Locate the cell with the specified text and output its [x, y] center coordinate. 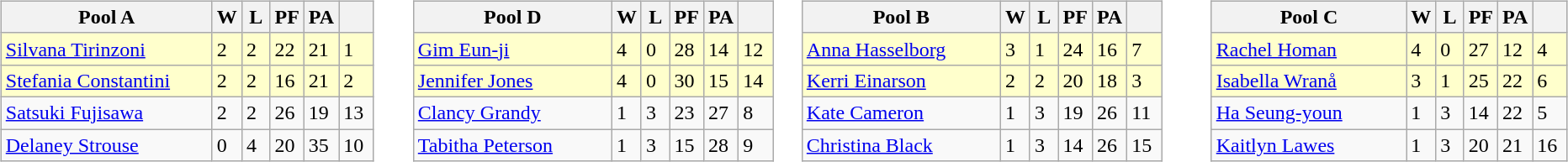
23 [686, 112]
Satsuki Fujisawa [106, 112]
Christina Black [901, 145]
25 [1481, 81]
5 [1549, 112]
10 [357, 145]
Jennifer Jones [512, 81]
Rachel Homan [1309, 49]
Pool A [106, 17]
Anna Hasselborg [901, 49]
Kaitlyn Lawes [1309, 145]
Clancy Grandy [512, 112]
11 [1144, 112]
30 [686, 81]
Delaney Strouse [106, 145]
7 [1144, 49]
Kerri Einarson [901, 81]
Pool B [901, 17]
Isabella Wranå [1309, 81]
Kate Cameron [901, 112]
Silvana Tirinzoni [106, 49]
18 [1109, 81]
Pool C [1309, 17]
Stefania Constantini [106, 81]
9 [755, 145]
13 [357, 112]
Gim Eun-ji [512, 49]
24 [1075, 49]
Tabitha Peterson [512, 145]
6 [1549, 81]
35 [321, 145]
Pool D [512, 17]
8 [755, 112]
Ha Seung-youn [1309, 112]
